Determine the [X, Y] coordinate at the center of the cell enclosing the given text.  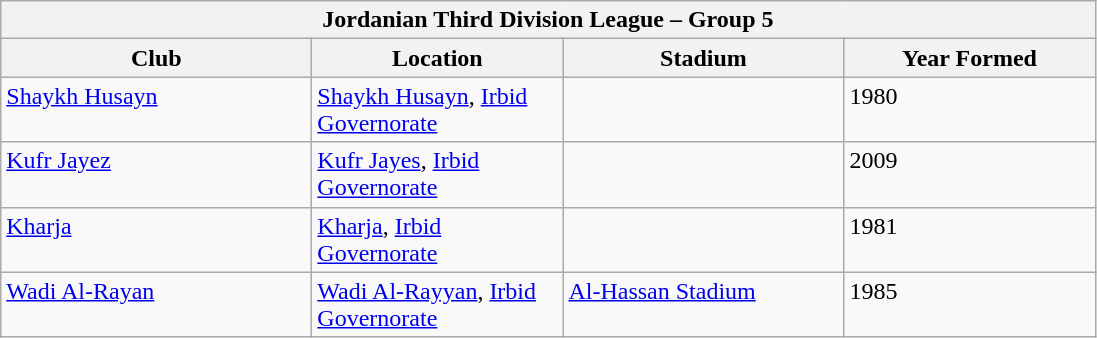
1980 [970, 110]
Shaykh Husayn, Irbid Governorate [438, 110]
1981 [970, 240]
Jordanian Third Division League – Group 5 [548, 20]
Stadium [704, 58]
Location [438, 58]
Shaykh Husayn [156, 110]
Al-Hassan Stadium [704, 304]
Wadi Al-Rayyan, Irbid Governorate [438, 304]
1985 [970, 304]
Club [156, 58]
Kharja, Irbid Governorate [438, 240]
Kharja [156, 240]
Kufr Jayes, Irbid Governorate [438, 174]
Wadi Al-Rayan [156, 304]
2009 [970, 174]
Year Formed [970, 58]
Kufr Jayez [156, 174]
